Find where the given text appears and provide that cell's center as [X, Y] coordinate. 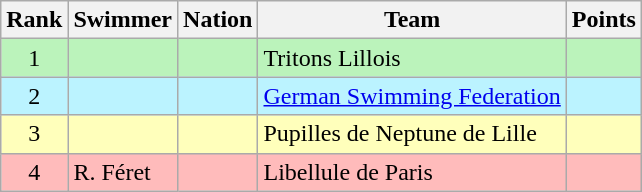
2 [34, 96]
Libellule de Paris [412, 172]
Points [604, 20]
Pupilles de Neptune de Lille [412, 134]
Team [412, 20]
Nation [218, 20]
1 [34, 58]
German Swimming Federation [412, 96]
Rank [34, 20]
R. Féret [123, 172]
3 [34, 134]
Tritons Lillois [412, 58]
4 [34, 172]
Swimmer [123, 20]
